Return (X, Y) of the center of cell containing provided text 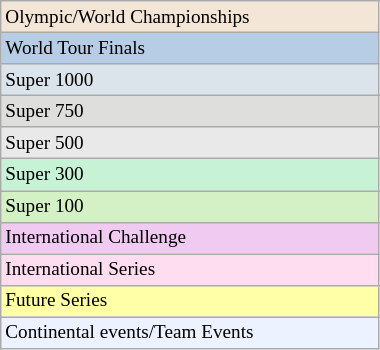
Continental events/Team Events (190, 333)
Super 300 (190, 175)
World Tour Finals (190, 48)
Olympic/World Championships (190, 17)
Future Series (190, 301)
Super 500 (190, 143)
International Series (190, 270)
Super 750 (190, 111)
Super 100 (190, 206)
Super 1000 (190, 80)
International Challenge (190, 238)
